Scan for the cell matching the given text and deliver its (x, y) coordinate at center. 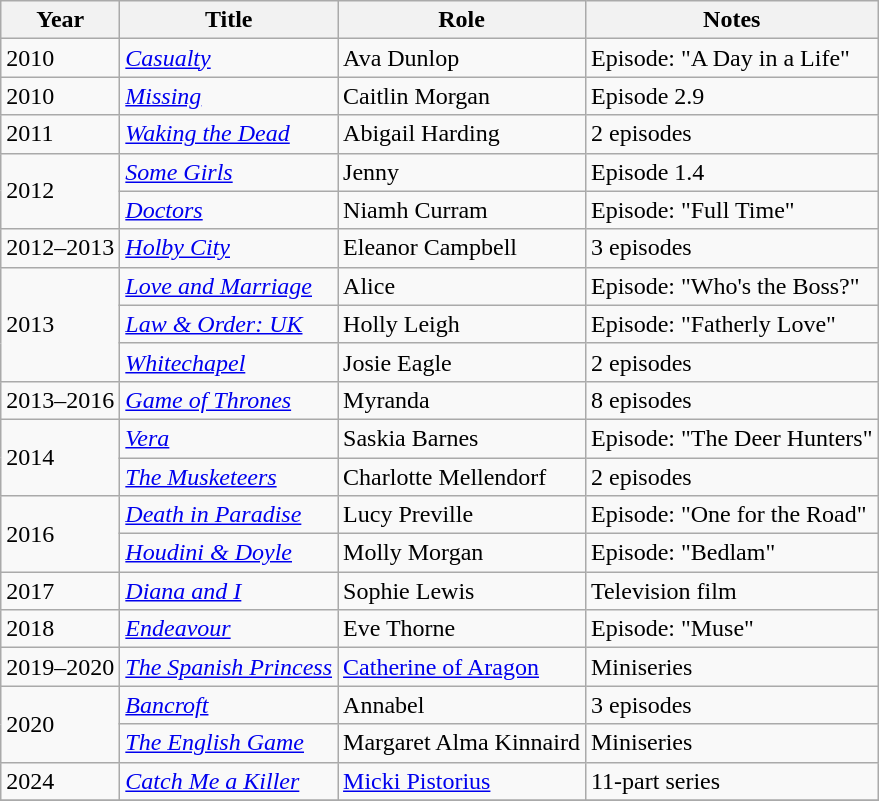
The Musketeers (229, 477)
Notes (732, 20)
Episode: "One for the Road" (732, 515)
Episode 1.4 (732, 172)
Eleanor Campbell (462, 248)
Episode: "The Deer Hunters" (732, 438)
Eve Thorne (462, 629)
Ava Dunlop (462, 58)
Margaret Alma Kinnaird (462, 743)
Episode: "Bedlam" (732, 553)
Vera (229, 438)
Micki Pistorius (462, 781)
The Spanish Princess (229, 667)
Niamh Curram (462, 210)
Episode: "Fatherly Love" (732, 324)
Episode: "Full Time" (732, 210)
Bancroft (229, 705)
Saskia Barnes (462, 438)
Episode: "Who's the Boss?" (732, 286)
Jenny (462, 172)
2019–2020 (60, 667)
Law & Order: UK (229, 324)
Waking the Dead (229, 134)
2011 (60, 134)
Role (462, 20)
Holby City (229, 248)
Catherine of Aragon (462, 667)
Sophie Lewis (462, 591)
Casualty (229, 58)
Missing (229, 96)
2013–2016 (60, 400)
Josie Eagle (462, 362)
Some Girls (229, 172)
Year (60, 20)
Episode 2.9 (732, 96)
Doctors (229, 210)
Title (229, 20)
2020 (60, 724)
Myranda (462, 400)
Houdini & Doyle (229, 553)
8 episodes (732, 400)
2016 (60, 534)
Alice (462, 286)
Caitlin Morgan (462, 96)
2012 (60, 191)
Love and Marriage (229, 286)
Episode: "Muse" (732, 629)
Episode: "A Day in a Life" (732, 58)
Game of Thrones (229, 400)
Annabel (462, 705)
2024 (60, 781)
Lucy Preville (462, 515)
Molly Morgan (462, 553)
2014 (60, 457)
Endeavour (229, 629)
2017 (60, 591)
Charlotte Mellendorf (462, 477)
The English Game (229, 743)
Death in Paradise (229, 515)
Whitechapel (229, 362)
2012–2013 (60, 248)
Abigail Harding (462, 134)
Catch Me a Killer (229, 781)
2013 (60, 324)
Holly Leigh (462, 324)
Diana and I (229, 591)
Television film (732, 591)
2018 (60, 629)
11-part series (732, 781)
